Return the (x, y) coordinate for the center point of the cell that contains the specified text.  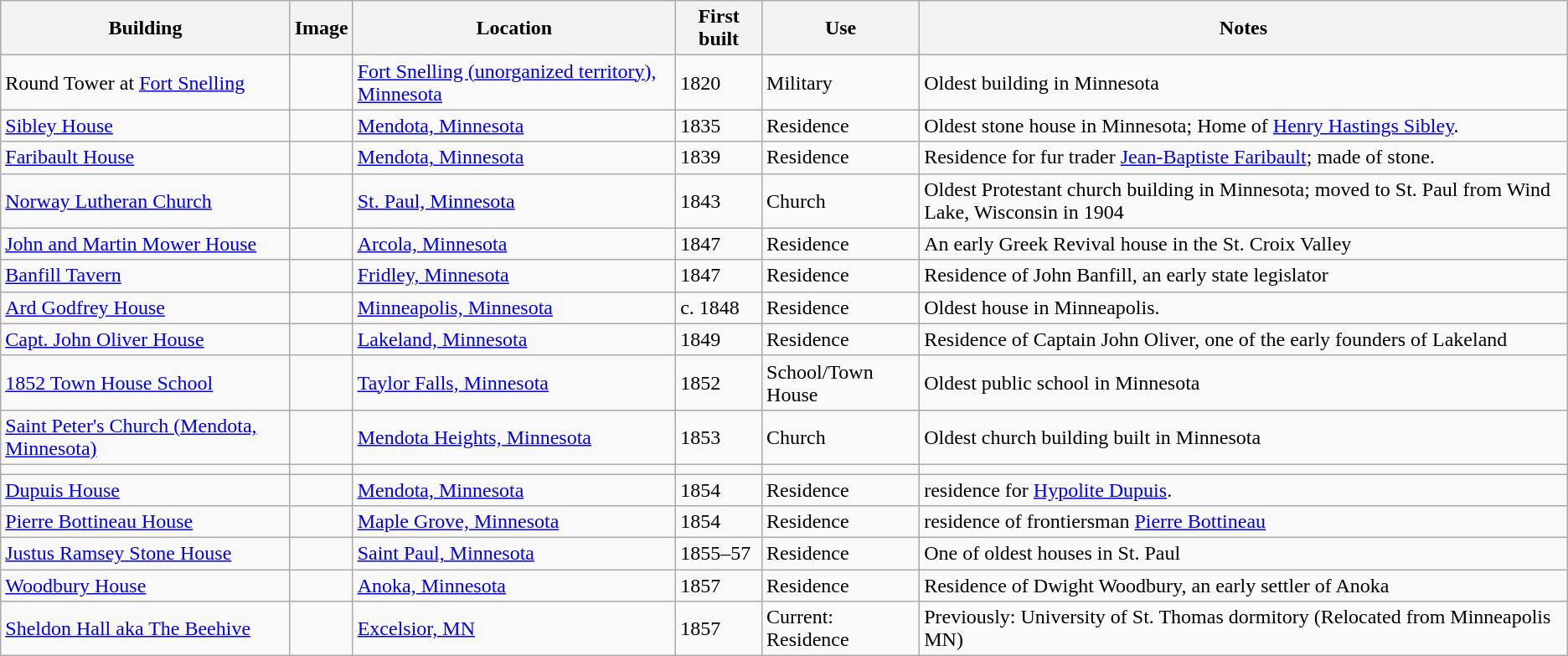
St. Paul, Minnesota (514, 201)
Current: Residence (841, 628)
Military (841, 82)
Sibley House (146, 126)
1853 (719, 437)
Fort Snelling (unorganized territory), Minnesota (514, 82)
Mendota Heights, Minnesota (514, 437)
Saint Peter's Church (Mendota, Minnesota) (146, 437)
1852 Town House School (146, 382)
Minneapolis, Minnesota (514, 307)
Building (146, 28)
1835 (719, 126)
Location (514, 28)
1852 (719, 382)
1849 (719, 339)
Oldest public school in Minnesota (1244, 382)
An early Greek Revival house in the St. Croix Valley (1244, 244)
1843 (719, 201)
Woodbury House (146, 586)
Norway Lutheran Church (146, 201)
1855–57 (719, 554)
1820 (719, 82)
Saint Paul, Minnesota (514, 554)
Oldest house in Minneapolis. (1244, 307)
Dupuis House (146, 490)
Excelsior, MN (514, 628)
School/Town House (841, 382)
Ard Godfrey House (146, 307)
Image (322, 28)
c. 1848 (719, 307)
Residence of Dwight Woodbury, an early settler of Anoka (1244, 586)
Oldest church building built in Minnesota (1244, 437)
Taylor Falls, Minnesota (514, 382)
Maple Grove, Minnesota (514, 522)
Faribault House (146, 158)
One of oldest houses in St. Paul (1244, 554)
Lakeland, Minnesota (514, 339)
Use (841, 28)
Oldest Protestant church building in Minnesota; moved to St. Paul from Wind Lake, Wisconsin in 1904 (1244, 201)
Anoka, Minnesota (514, 586)
Capt. John Oliver House (146, 339)
residence of frontiersman Pierre Bottineau (1244, 522)
Residence of Captain John Oliver, one of the early founders of Lakeland (1244, 339)
Fridley, Minnesota (514, 276)
Residence for fur trader Jean-Baptiste Faribault; made of stone. (1244, 158)
Sheldon Hall aka The Beehive (146, 628)
Banfill Tavern (146, 276)
Previously: University of St. Thomas dormitory (Relocated from Minneapolis MN) (1244, 628)
Notes (1244, 28)
1839 (719, 158)
Pierre Bottineau House (146, 522)
Arcola, Minnesota (514, 244)
Residence of John Banfill, an early state legislator (1244, 276)
Round Tower at Fort Snelling (146, 82)
Justus Ramsey Stone House (146, 554)
Oldest building in Minnesota (1244, 82)
First built (719, 28)
John and Martin Mower House (146, 244)
residence for Hypolite Dupuis. (1244, 490)
Oldest stone house in Minnesota; Home of Henry Hastings Sibley. (1244, 126)
